Determine the (x, y) coordinate at the center of the cell enclosing the given text.  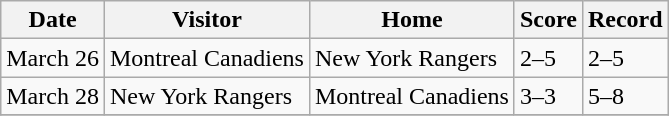
Date (53, 20)
March 26 (53, 58)
March 28 (53, 96)
Visitor (206, 20)
3–3 (548, 96)
Score (548, 20)
Home (412, 20)
Record (625, 20)
5–8 (625, 96)
